For the text-containing cell, return its midpoint in [x, y] coordinate format. 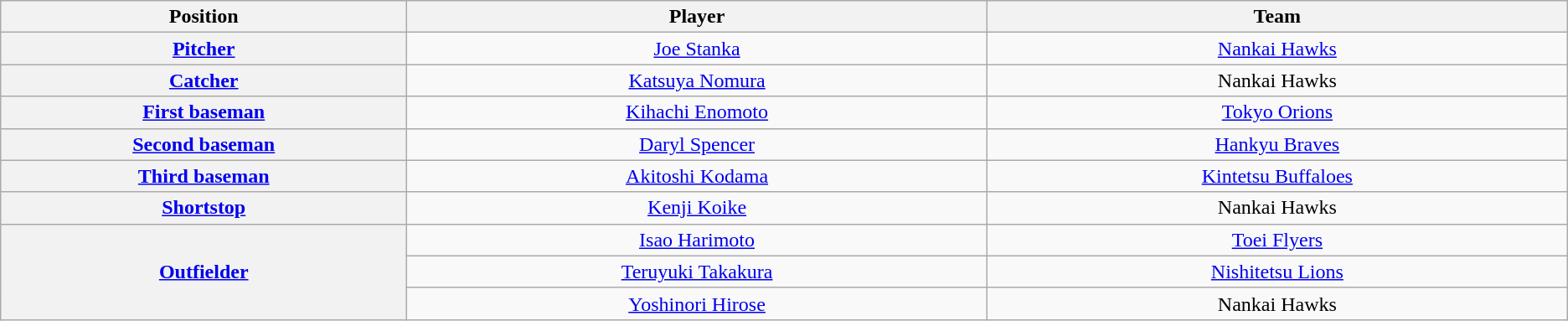
Team [1277, 17]
Outfielder [204, 272]
Teruyuki Takakura [697, 272]
Isao Harimoto [697, 240]
Daryl Spencer [697, 144]
Pitcher [204, 49]
Akitoshi Kodama [697, 176]
Yoshinori Hirose [697, 303]
Katsuya Nomura [697, 80]
Position [204, 17]
Tokyo Orions [1277, 112]
Joe Stanka [697, 49]
Player [697, 17]
Toei Flyers [1277, 240]
Nishitetsu Lions [1277, 272]
Second baseman [204, 144]
Shortstop [204, 208]
Third baseman [204, 176]
First baseman [204, 112]
Kintetsu Buffaloes [1277, 176]
Kihachi Enomoto [697, 112]
Catcher [204, 80]
Hankyu Braves [1277, 144]
Kenji Koike [697, 208]
